From the cell containing the given text, extract its center point as (x, y) coordinate. 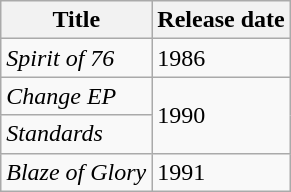
Blaze of Glory (76, 172)
Spirit of 76 (76, 58)
1986 (221, 58)
1990 (221, 115)
Title (76, 20)
1991 (221, 172)
Change EP (76, 96)
Standards (76, 134)
Release date (221, 20)
